Locate the cell with the specified text and output its [x, y] center coordinate. 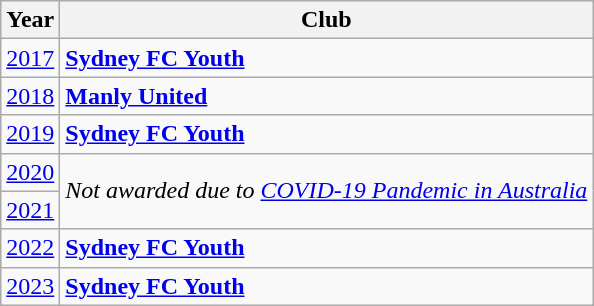
2023 [30, 286]
2020 [30, 172]
Club [326, 20]
2019 [30, 134]
2022 [30, 248]
Not awarded due to COVID-19 Pandemic in Australia [326, 191]
2017 [30, 58]
2018 [30, 96]
2021 [30, 210]
Manly United [326, 96]
Year [30, 20]
